Extract the [x, y] coordinate from the center of the cell holding the provided text.  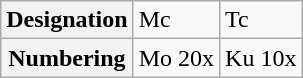
Designation [67, 20]
Mo 20x [176, 58]
Mc [176, 20]
Tc [261, 20]
Numbering [67, 58]
Ku 10x [261, 58]
